Locate the cell with the specified text and output its (x, y) center coordinate. 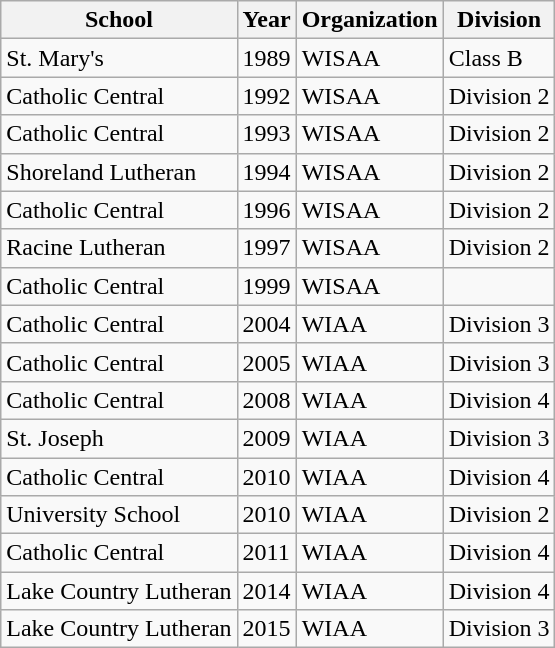
St. Joseph (119, 438)
University School (119, 515)
1997 (266, 248)
1994 (266, 172)
Shoreland Lutheran (119, 172)
1993 (266, 134)
2005 (266, 362)
2004 (266, 324)
Division (499, 20)
Class B (499, 58)
Organization (370, 20)
1996 (266, 210)
1999 (266, 286)
2011 (266, 553)
2014 (266, 591)
1992 (266, 96)
School (119, 20)
2008 (266, 400)
Racine Lutheran (119, 248)
St. Mary's (119, 58)
Year (266, 20)
1989 (266, 58)
2009 (266, 438)
2015 (266, 629)
